Determine the [X, Y] coordinate at the center of the cell enclosing the given text.  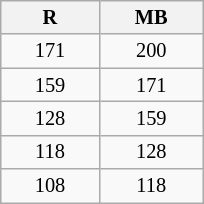
200 [151, 51]
MB [151, 17]
108 [50, 186]
R [50, 17]
